Capture the cell that displays the provided text and extract its [x, y] central coordinate. 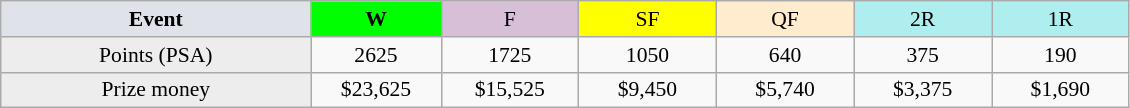
190 [1061, 55]
1050 [648, 55]
Points (PSA) [156, 55]
Event [156, 19]
QF [785, 19]
1R [1061, 19]
2R [923, 19]
640 [785, 55]
1725 [510, 55]
$9,450 [648, 90]
$23,625 [376, 90]
Prize money [156, 90]
$1,690 [1061, 90]
$5,740 [785, 90]
W [376, 19]
$3,375 [923, 90]
F [510, 19]
$15,525 [510, 90]
2625 [376, 55]
SF [648, 19]
375 [923, 55]
